Capture the cell that displays the provided text and extract its [x, y] central coordinate. 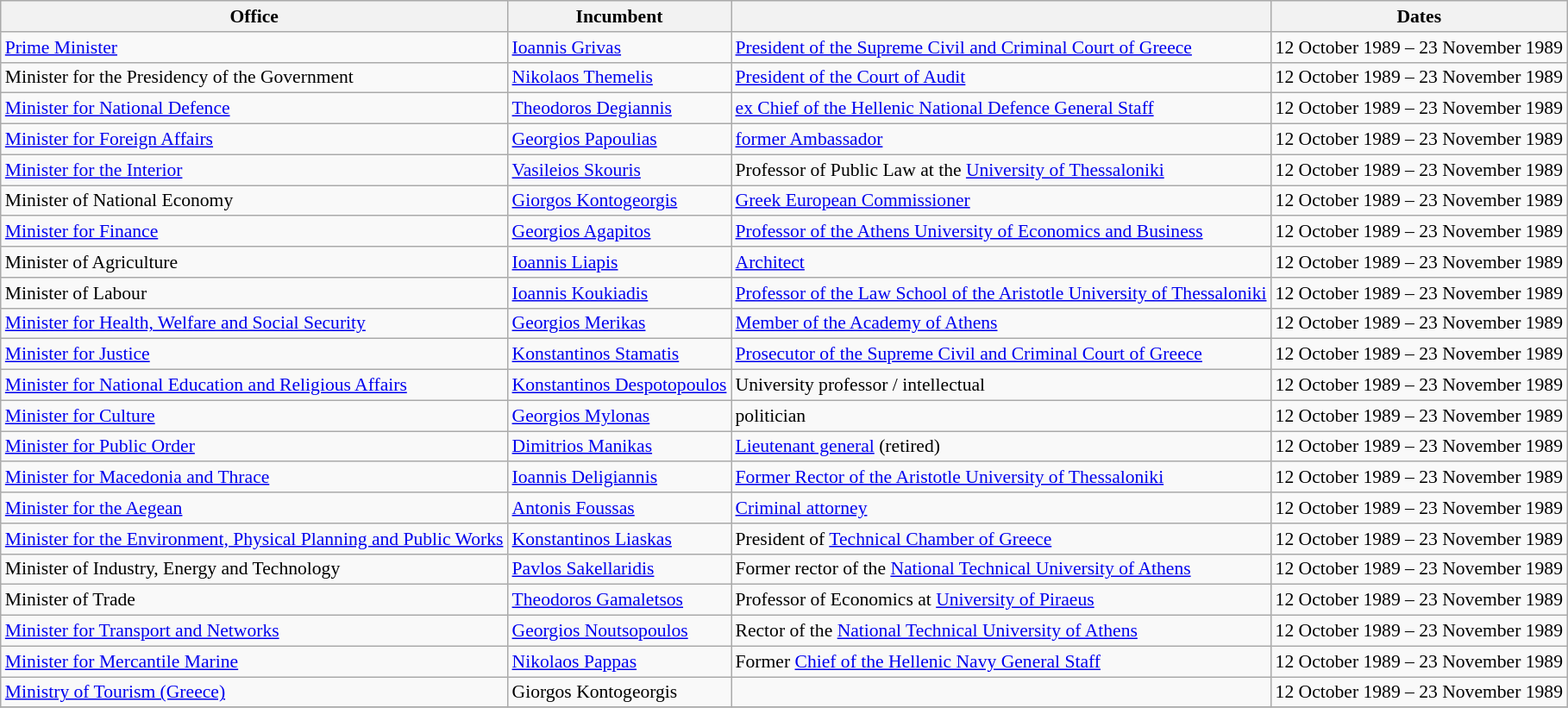
Minister of Trade [254, 600]
Prime Minister [254, 47]
Minister for National Education and Religious Affairs [254, 385]
Minister for the Presidency of the Government [254, 78]
Ioannis Liapis [619, 262]
Antonis Foussas [619, 508]
Minister for the Environment, Physical Planning and Public Works [254, 539]
Minister for Transport and Networks [254, 631]
Pavlos Sakellaridis [619, 569]
Minister for the Interior [254, 170]
Professor of the Athens University of Economics and Business [1001, 232]
President of the Supreme Civil and Criminal Court of Greece [1001, 47]
Rector of the National Technical University of Athens [1001, 631]
Former rector of the National Technical University of Athens [1001, 569]
politician [1001, 416]
Theodoros Gamaletsos [619, 600]
Ioannis Deligiannis [619, 478]
Office [254, 16]
Ioannis Grivas [619, 47]
Konstantinos Stamatis [619, 354]
Minister for Culture [254, 416]
Former Rector of the Aristotle University of Thessaloniki [1001, 478]
Minister for Foreign Affairs [254, 140]
Nikolaos Themelis [619, 78]
Georgios Merikas [619, 323]
Professor of the Law School of the Aristotle University of Thessaloniki [1001, 293]
Minister for Health, Welfare and Social Security [254, 323]
Former Chief of the Hellenic Navy General Staff [1001, 661]
Architect [1001, 262]
Dates [1420, 16]
Minister for Mercantile Marine [254, 661]
Minister for Public Order [254, 447]
Minister for National Defence [254, 109]
Konstantinos Liaskas [619, 539]
Minister for Macedonia and Thrace [254, 478]
President of Technical Chamber of Greece [1001, 539]
Konstantinos Despotopoulos [619, 385]
Minister for Justice [254, 354]
University professor / intellectual [1001, 385]
Minister for Finance [254, 232]
President of the Court of Audit [1001, 78]
Minister for the Aegean [254, 508]
Incumbent [619, 16]
Prosecutor of the Supreme Civil and Criminal Court of Greece [1001, 354]
Theodoros Degiannis [619, 109]
Professor of Public Law at the University of Thessaloniki [1001, 170]
ex Chief of the Hellenic National Defence General Staff [1001, 109]
Member of the Academy of Athens [1001, 323]
Minister of Industry, Energy and Technology [254, 569]
Minister of Labour [254, 293]
Ministry of Tourism (Greece) [254, 692]
Minister of Agriculture [254, 262]
Georgios Mylonas [619, 416]
Lieutenant general (retired) [1001, 447]
Greek European Commissioner [1001, 201]
Criminal attorney [1001, 508]
Georgios Papoulias [619, 140]
Georgios Noutsopoulos [619, 631]
Georgios Agapitos [619, 232]
Vasileios Skouris [619, 170]
Dimitrios Manikas [619, 447]
former Ambassador [1001, 140]
Minister of National Economy [254, 201]
Nikolaos Pappas [619, 661]
Professor of Economics at University of Piraeus [1001, 600]
Ioannis Koukiadis [619, 293]
